Pinpoint the cell where the given text exists, returning its [X, Y] midpoint coordinate. 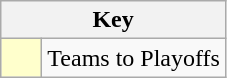
Teams to Playoffs [134, 58]
Key [114, 20]
